Output the [x, y] coordinate of the center of the cell containing the given text.  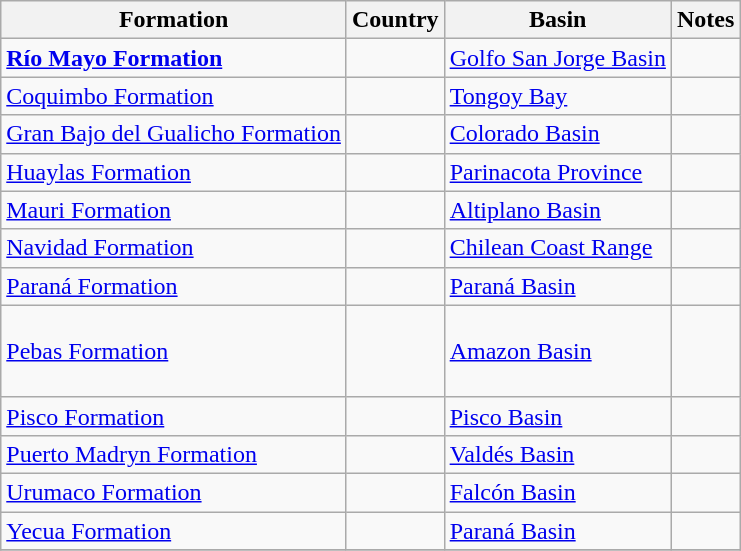
Falcón Basin [558, 492]
Basin [558, 20]
Colorado Basin [558, 134]
Mauri Formation [174, 210]
Formation [174, 20]
Country [395, 20]
Pisco Formation [174, 416]
Navidad Formation [174, 248]
Huaylas Formation [174, 172]
Urumaco Formation [174, 492]
Paraná Formation [174, 286]
Altiplano Basin [558, 210]
Yecua Formation [174, 531]
Gran Bajo del Gualicho Formation [174, 134]
Chilean Coast Range [558, 248]
Golfo San Jorge Basin [558, 58]
Valdés Basin [558, 454]
Río Mayo Formation [174, 58]
Amazon Basin [558, 351]
Notes [705, 20]
Pisco Basin [558, 416]
Puerto Madryn Formation [174, 454]
Parinacota Province [558, 172]
Coquimbo Formation [174, 96]
Tongoy Bay [558, 96]
Pebas Formation [174, 351]
